Extract the [X, Y] coordinate from the center of the cell holding the provided text.  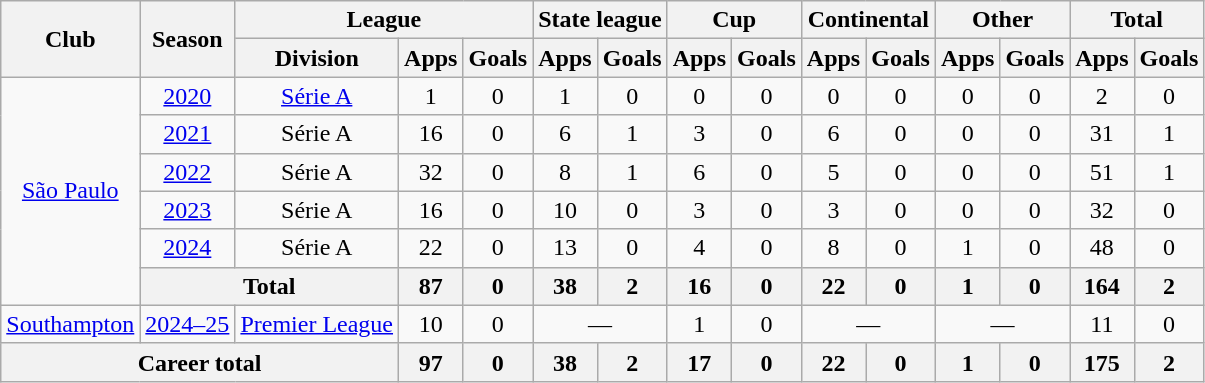
Season [188, 39]
Premier League [317, 324]
2020 [188, 96]
Southampton [70, 324]
Other [1002, 20]
48 [1102, 248]
175 [1102, 362]
Division [317, 58]
2021 [188, 134]
5 [833, 172]
2022 [188, 172]
2024 [188, 248]
31 [1102, 134]
Club [70, 39]
2023 [188, 210]
51 [1102, 172]
11 [1102, 324]
State league [600, 20]
2024–25 [188, 324]
League [384, 20]
17 [699, 362]
164 [1102, 286]
Career total [200, 362]
97 [431, 362]
13 [565, 248]
Cup [734, 20]
Continental [868, 20]
87 [431, 286]
São Paulo [70, 191]
4 [699, 248]
